Locate the cell with the specified text and output its [x, y] center coordinate. 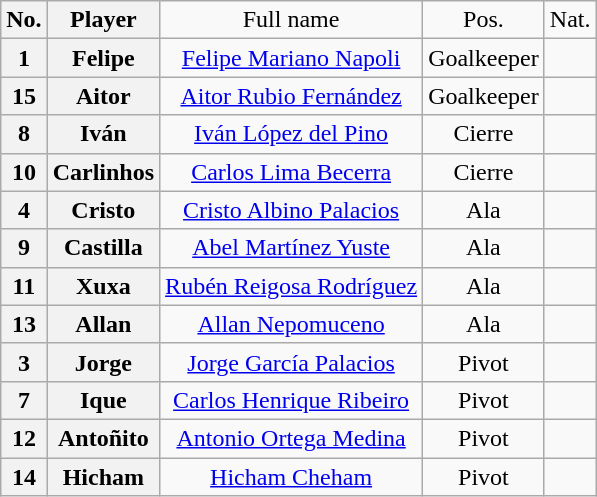
Felipe Mariano Napoli [292, 58]
Allan [103, 324]
3 [24, 362]
Allan Nepomuceno [292, 324]
Ique [103, 400]
8 [24, 134]
Jorge [103, 362]
Iván López del Pino [292, 134]
No. [24, 20]
Hicham [103, 477]
Cristo [103, 210]
Nat. [570, 20]
Cristo Albino Palacios [292, 210]
Carlos Lima Becerra [292, 172]
Full name [292, 20]
Antoñito [103, 438]
10 [24, 172]
Aitor [103, 96]
Antonio Ortega Medina [292, 438]
Aitor Rubio Fernández [292, 96]
14 [24, 477]
Iván [103, 134]
Carlinhos [103, 172]
Xuxa [103, 286]
Pos. [484, 20]
7 [24, 400]
4 [24, 210]
Rubén Reigosa Rodríguez [292, 286]
Jorge García Palacios [292, 362]
Player [103, 20]
9 [24, 248]
11 [24, 286]
Castilla [103, 248]
13 [24, 324]
Hicham Cheham [292, 477]
12 [24, 438]
Abel Martínez Yuste [292, 248]
15 [24, 96]
1 [24, 58]
Carlos Henrique Ribeiro [292, 400]
Felipe [103, 58]
